Provide the [X, Y] coordinate of the cell's center where the given text is located.  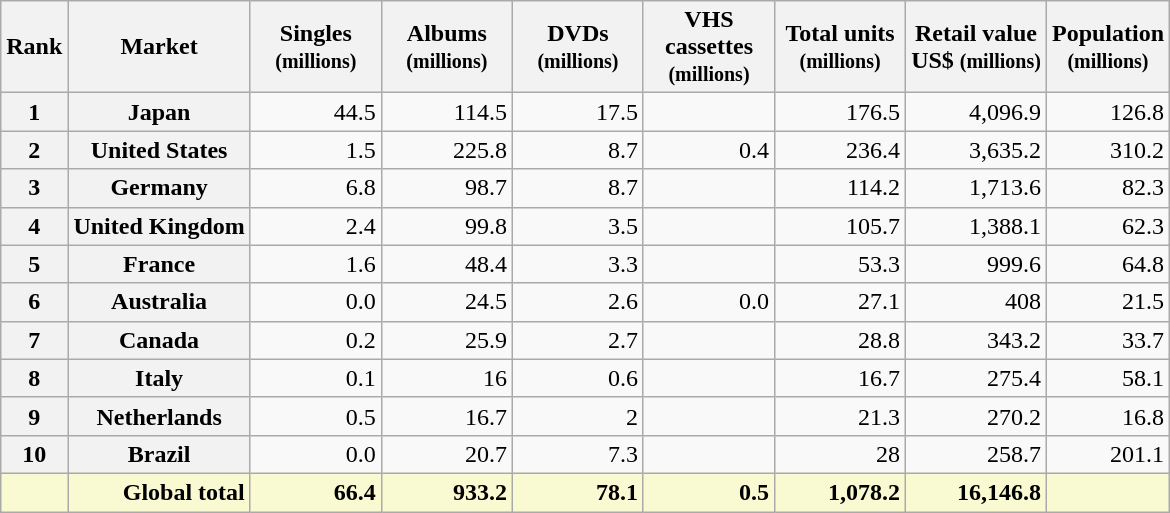
7.3 [578, 454]
Singles (millions) [316, 47]
Rank [34, 47]
98.7 [446, 188]
44.5 [316, 112]
1.5 [316, 150]
7 [34, 340]
0.1 [316, 378]
0.2 [316, 340]
82.3 [1108, 188]
United Kingdom [159, 226]
6.8 [316, 188]
Netherlands [159, 416]
27.1 [840, 302]
4 [34, 226]
58.1 [1108, 378]
VHS cassettes (millions) [708, 47]
Canada [159, 340]
126.8 [1108, 112]
258.7 [976, 454]
66.4 [316, 492]
Italy [159, 378]
310.2 [1108, 150]
16.8 [1108, 416]
53.3 [840, 264]
236.4 [840, 150]
9 [34, 416]
275.4 [976, 378]
United States [159, 150]
114.5 [446, 112]
0.6 [578, 378]
78.1 [578, 492]
21.3 [840, 416]
62.3 [1108, 226]
176.5 [840, 112]
999.6 [976, 264]
3.3 [578, 264]
1,388.1 [976, 226]
3.5 [578, 226]
933.2 [446, 492]
5 [34, 264]
24.5 [446, 302]
France [159, 264]
Retail valueUS$ (millions) [976, 47]
201.1 [1108, 454]
4,096.9 [976, 112]
3,635.2 [976, 150]
48.4 [446, 264]
225.8 [446, 150]
1,078.2 [840, 492]
Total units (millions) [840, 47]
1 [34, 112]
8 [34, 378]
270.2 [976, 416]
DVDs (millions) [578, 47]
2.6 [578, 302]
1,713.6 [976, 188]
6 [34, 302]
Australia [159, 302]
16 [446, 378]
20.7 [446, 454]
0.4 [708, 150]
343.2 [976, 340]
21.5 [1108, 302]
10 [34, 454]
Brazil [159, 454]
28 [840, 454]
408 [976, 302]
3 [34, 188]
114.2 [840, 188]
25.9 [446, 340]
2.4 [316, 226]
105.7 [840, 226]
16,146.8 [976, 492]
Global total [159, 492]
17.5 [578, 112]
Japan [159, 112]
2.7 [578, 340]
64.8 [1108, 264]
99.8 [446, 226]
1.6 [316, 264]
Population(millions) [1108, 47]
Albums (millions) [446, 47]
Germany [159, 188]
33.7 [1108, 340]
Market [159, 47]
28.8 [840, 340]
